Provide the [X, Y] coordinate of the cell's center where the given text is located.  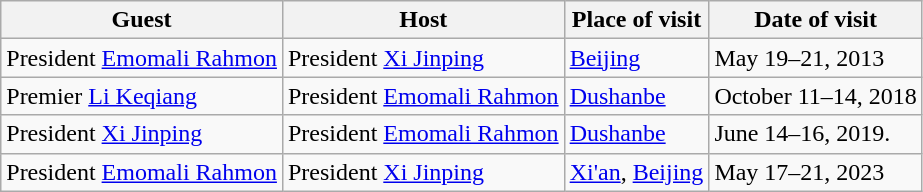
Place of visit [636, 20]
May 19–21, 2013 [816, 58]
Premier Li Keqiang [142, 96]
Date of visit [816, 20]
May 17–21, 2023 [816, 172]
Host [423, 20]
June 14–16, 2019. [816, 134]
Xi'an, Beijing [636, 172]
Guest [142, 20]
Beijing [636, 58]
October 11–14, 2018 [816, 96]
